Output the [x, y] coordinate of the center of the cell containing the given text.  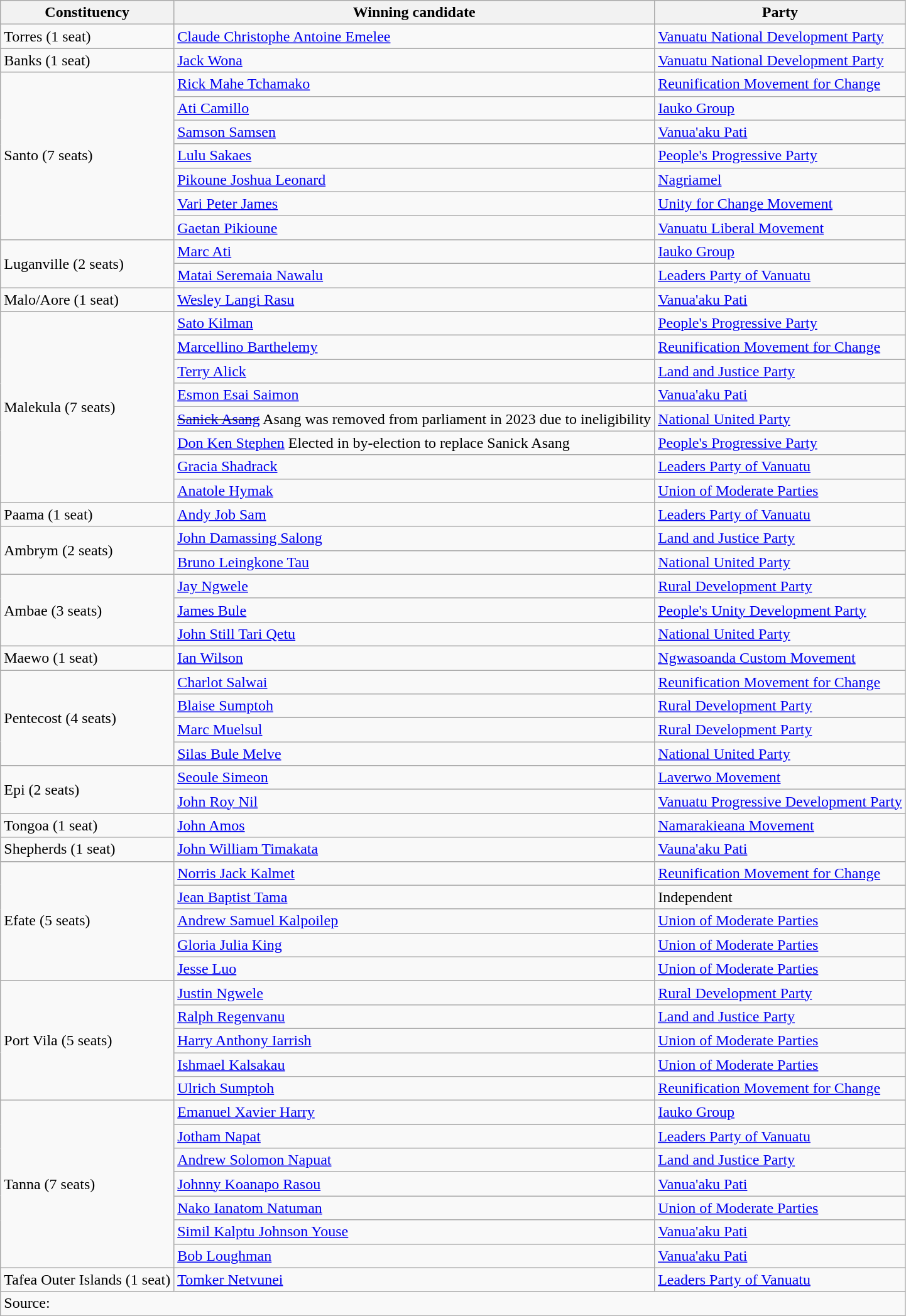
Maewo (1 seat) [87, 658]
Vauna'aku Pati [780, 849]
Pentecost (4 seats) [87, 717]
Tafea Outer Islands (1 seat) [87, 1280]
Ishmael Kalsakau [415, 1065]
Lulu Sakaes [415, 156]
Matai Seremaia Nawalu [415, 275]
Ngwasoanda Custom Movement [780, 658]
Ralph Regenvanu [415, 1016]
Claude Christophe Antoine Emelee [415, 36]
Simil Kalptu Johnson Youse [415, 1232]
Unity for Change Movement [780, 204]
Luganville (2 seats) [87, 263]
Tanna (7 seats) [87, 1184]
Jesse Luo [415, 969]
Pikoune Joshua Leonard [415, 180]
Justin Ngwele [415, 992]
James Bule [415, 610]
Johnny Koanapo Rasou [415, 1184]
Source: [454, 1303]
Shepherds (1 seat) [87, 849]
Torres (1 seat) [87, 36]
Nagriamel [780, 180]
Independent [780, 897]
Emanuel Xavier Harry [415, 1112]
Ulrich Sumptoh [415, 1089]
Namarakieana Movement [780, 825]
Gracia Shadrack [415, 467]
Gloria Julia King [415, 945]
Santo (7 seats) [87, 156]
Jay Ngwele [415, 586]
Andrew Solomon Napuat [415, 1160]
Norris Jack Kalmet [415, 873]
Gaetan Pikioune [415, 227]
Silas Bule Melve [415, 754]
Tomker Netvunei [415, 1280]
Paama (1 seat) [87, 514]
Seoule Simeon [415, 778]
Ambrym (2 seats) [87, 550]
Esmon Esai Saimon [415, 395]
Terry Alick [415, 371]
Malekula (7 seats) [87, 407]
Sanick Asang Asang was removed from parliament in 2023 due to ineligibility [415, 419]
Bruno Leingkone Tau [415, 562]
Party [780, 13]
Vanuatu Progressive Development Party [780, 802]
Ati Camillo [415, 108]
Ian Wilson [415, 658]
Anatole Hymak [415, 491]
Constituency [87, 13]
Jotham Napat [415, 1136]
Ambae (3 seats) [87, 610]
Laverwo Movement [780, 778]
Harry Anthony Iarrish [415, 1040]
Marcellino Barthelemy [415, 347]
Jean Baptist Tama [415, 897]
Efate (5 seats) [87, 921]
Port Vila (5 seats) [87, 1040]
Nako Ianatom Natuman [415, 1208]
Andrew Samuel Kalpoilep [415, 921]
Bob Loughman [415, 1256]
John Damassing Salong [415, 538]
Vari Peter James [415, 204]
Samson Samsen [415, 132]
Blaise Sumptoh [415, 706]
Epi (2 seats) [87, 790]
John Roy Nil [415, 802]
Tongoa (1 seat) [87, 825]
Charlot Salwai [415, 682]
Wesley Langi Rasu [415, 300]
John William Timakata [415, 849]
Andy Job Sam [415, 514]
John Amos [415, 825]
Rick Mahe Tchamako [415, 84]
Sato Kilman [415, 324]
Marc Muelsul [415, 730]
Don Ken Stephen Elected in by-election to replace Sanick Asang [415, 443]
John Still Tari Qetu [415, 634]
Malo/Aore (1 seat) [87, 300]
Vanuatu Liberal Movement [780, 227]
Marc Ati [415, 251]
People's Unity Development Party [780, 610]
Jack Wona [415, 60]
Winning candidate [415, 13]
Banks (1 seat) [87, 60]
